Detect which cell encompasses the target text, then output its [x, y] center coordinate. 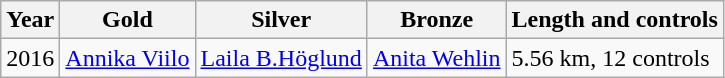
2016 [30, 58]
Anita Wehlin [436, 58]
Gold [128, 20]
5.56 km, 12 controls [614, 58]
Annika Viilo [128, 58]
Length and controls [614, 20]
Silver [281, 20]
Laila B.Höglund [281, 58]
Bronze [436, 20]
Year [30, 20]
